Determine the [X, Y] coordinate at the center of the cell enclosing the given text.  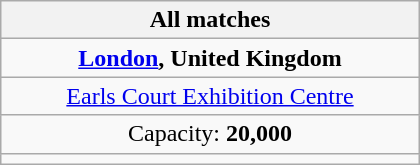
All matches [210, 20]
Capacity: 20,000 [210, 134]
Earls Court Exhibition Centre [210, 96]
London, United Kingdom [210, 58]
